Search for the cell housing the specified text and yield its [x, y] center coordinate. 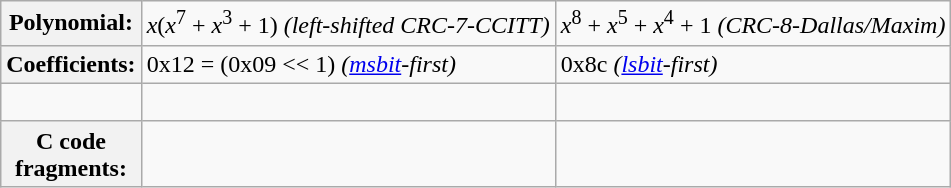
0x12 = (0x09 << 1) (msbit-first) [348, 64]
Coefficients: [71, 64]
Polynomial: [71, 24]
x(x7 + x3 + 1) (left-shifted CRC-7-CCITT) [348, 24]
C codefragments: [71, 154]
x8 + x5 + x4 + 1 (CRC-8-Dallas/Maxim) [753, 24]
0x8c (lsbit-first) [753, 64]
